From the cell containing the given text, extract its center point as [X, Y] coordinate. 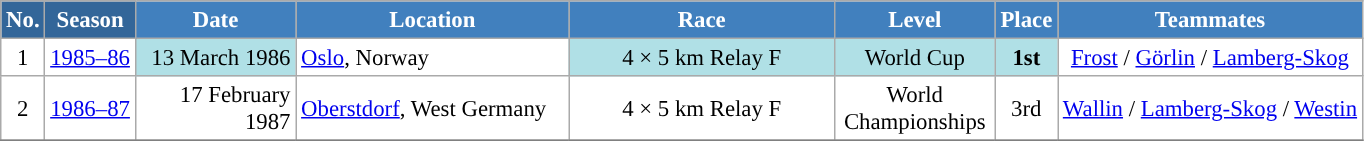
3rd [1026, 108]
Season [90, 20]
Location [432, 20]
1985–86 [90, 58]
1 [23, 58]
1st [1026, 58]
Frost / Görlin / Lamberg-Skog [1210, 58]
Date [216, 20]
World Cup [914, 58]
13 March 1986 [216, 58]
2 [23, 108]
Wallin / Lamberg-Skog / Westin [1210, 108]
World Championships [914, 108]
Teammates [1210, 20]
Oslo, Norway [432, 58]
Level [914, 20]
Oberstdorf, West Germany [432, 108]
No. [23, 20]
17 February 1987 [216, 108]
Race [702, 20]
1986–87 [90, 108]
Place [1026, 20]
